From the cell containing the given text, extract its center point as [x, y] coordinate. 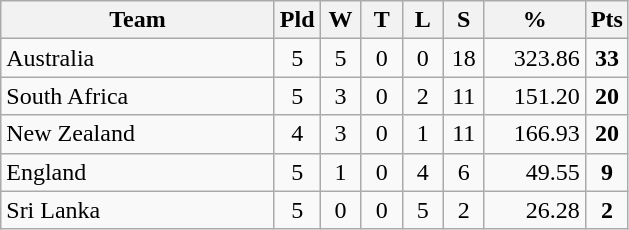
England [138, 172]
18 [464, 58]
New Zealand [138, 134]
Pts [606, 20]
Sri Lanka [138, 210]
9 [606, 172]
323.86 [534, 58]
49.55 [534, 172]
South Africa [138, 96]
% [534, 20]
T [382, 20]
151.20 [534, 96]
33 [606, 58]
166.93 [534, 134]
W [340, 20]
Pld [297, 20]
26.28 [534, 210]
6 [464, 172]
S [464, 20]
Australia [138, 58]
Team [138, 20]
L [422, 20]
